Scan for the cell matching the given text and deliver its [x, y] coordinate at center. 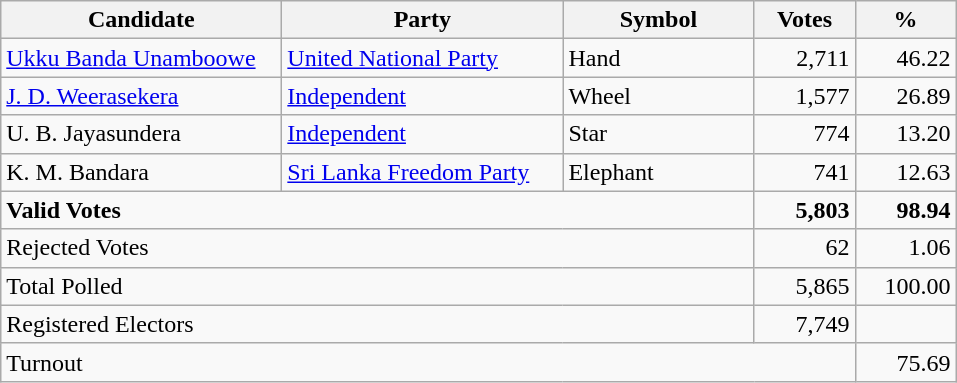
Candidate [142, 20]
12.63 [906, 172]
62 [804, 248]
Valid Votes [378, 210]
1,577 [804, 96]
U. B. Jayasundera [142, 134]
2,711 [804, 58]
Sri Lanka Freedom Party [422, 172]
7,749 [804, 324]
Hand [658, 58]
741 [804, 172]
Star [658, 134]
Wheel [658, 96]
J. D. Weerasekera [142, 96]
Votes [804, 20]
46.22 [906, 58]
Total Polled [378, 286]
98.94 [906, 210]
Rejected Votes [378, 248]
13.20 [906, 134]
75.69 [906, 362]
Registered Electors [378, 324]
1.06 [906, 248]
K. M. Bandara [142, 172]
Party [422, 20]
100.00 [906, 286]
% [906, 20]
26.89 [906, 96]
Turnout [428, 362]
5,803 [804, 210]
United National Party [422, 58]
Ukku Banda Unamboowe [142, 58]
5,865 [804, 286]
774 [804, 134]
Elephant [658, 172]
Symbol [658, 20]
